Capture the cell that displays the provided text and extract its (x, y) central coordinate. 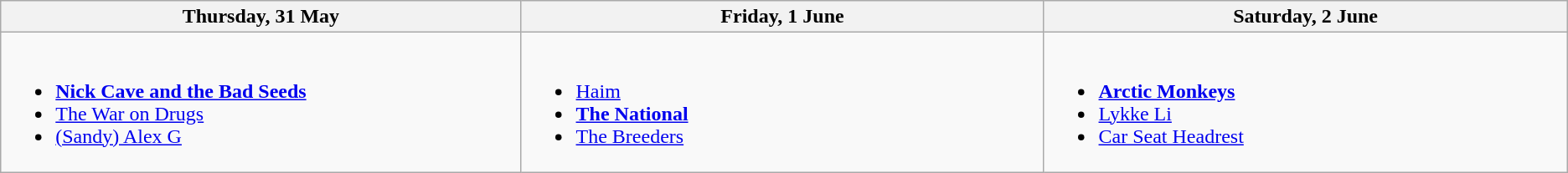
Nick Cave and the Bad SeedsThe War on Drugs(Sandy) Alex G (261, 102)
Friday, 1 June (782, 17)
Thursday, 31 May (261, 17)
Saturday, 2 June (1305, 17)
Arctic MonkeysLykke LiCar Seat Headrest (1305, 102)
HaimThe NationalThe Breeders (782, 102)
